Return (x, y) of the center of cell containing provided text 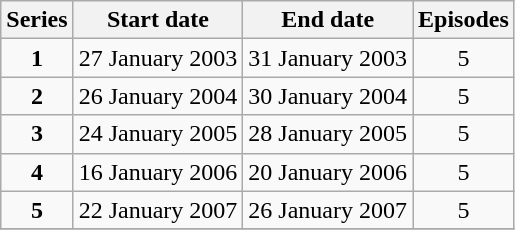
31 January 2003 (328, 58)
26 January 2004 (158, 96)
30 January 2004 (328, 96)
Start date (158, 20)
26 January 2007 (328, 210)
22 January 2007 (158, 210)
24 January 2005 (158, 134)
1 (37, 58)
4 (37, 172)
2 (37, 96)
16 January 2006 (158, 172)
Episodes (464, 20)
20 January 2006 (328, 172)
End date (328, 20)
3 (37, 134)
27 January 2003 (158, 58)
Series (37, 20)
28 January 2005 (328, 134)
